Detect which cell encompasses the target text, then output its [X, Y] center coordinate. 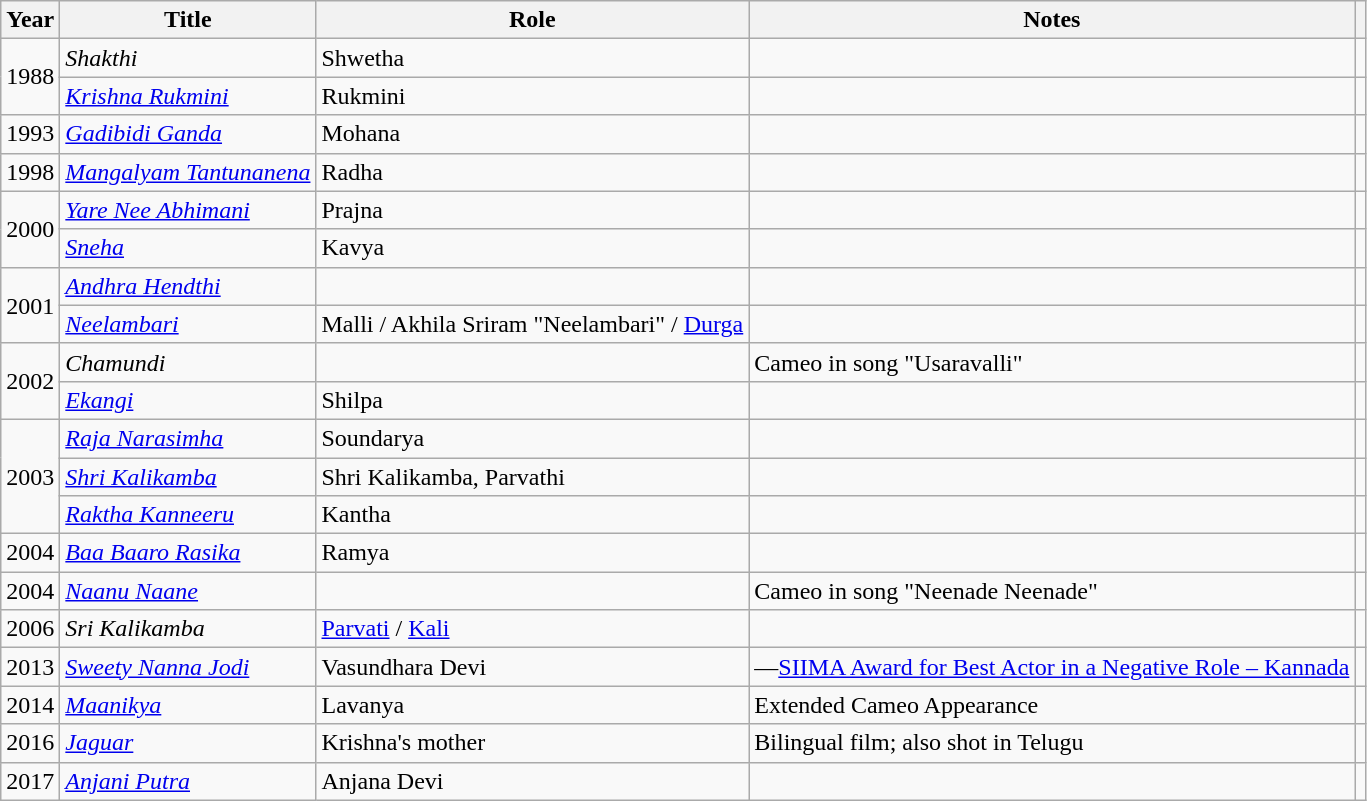
—SIIMA Award for Best Actor in a Negative Role – Kannada [1052, 667]
Ramya [532, 553]
Raktha Kanneeru [188, 515]
Rukmini [532, 96]
Kavya [532, 248]
Mohana [532, 134]
2014 [30, 705]
Neelambari [188, 324]
Yare Nee Abhimani [188, 210]
Naanu Naane [188, 591]
Sneha [188, 248]
Shri Kalikamba [188, 477]
Andhra Hendthi [188, 286]
1998 [30, 172]
Malli / Akhila Sriram "Neelambari" / Durga [532, 324]
Extended Cameo Appearance [1052, 705]
Vasundhara Devi [532, 667]
Anjana Devi [532, 781]
Bilingual film; also shot in Telugu [1052, 743]
Chamundi [188, 362]
2013 [30, 667]
Sri Kalikamba [188, 629]
2000 [30, 229]
Shakthi [188, 58]
1988 [30, 77]
Prajna [532, 210]
Krishna Rukmini [188, 96]
Cameo in song "Neenade Neenade" [1052, 591]
Role [532, 20]
Mangalyam Tantunanena [188, 172]
Raja Narasimha [188, 438]
2001 [30, 305]
Baa Baaro Rasika [188, 553]
Maanikya [188, 705]
1993 [30, 134]
Shwetha [532, 58]
Gadibidi Ganda [188, 134]
2016 [30, 743]
Parvati / Kali [532, 629]
Ekangi [188, 400]
Shri Kalikamba, Parvathi [532, 477]
Cameo in song "Usaravalli" [1052, 362]
2002 [30, 381]
Kantha [532, 515]
2006 [30, 629]
Sweety Nanna Jodi [188, 667]
Shilpa [532, 400]
Radha [532, 172]
2003 [30, 476]
2017 [30, 781]
Krishna's mother [532, 743]
Jaguar [188, 743]
Notes [1052, 20]
Title [188, 20]
Anjani Putra [188, 781]
Soundarya [532, 438]
Lavanya [532, 705]
Year [30, 20]
